Detect which cell encompasses the target text, then output its (x, y) center coordinate. 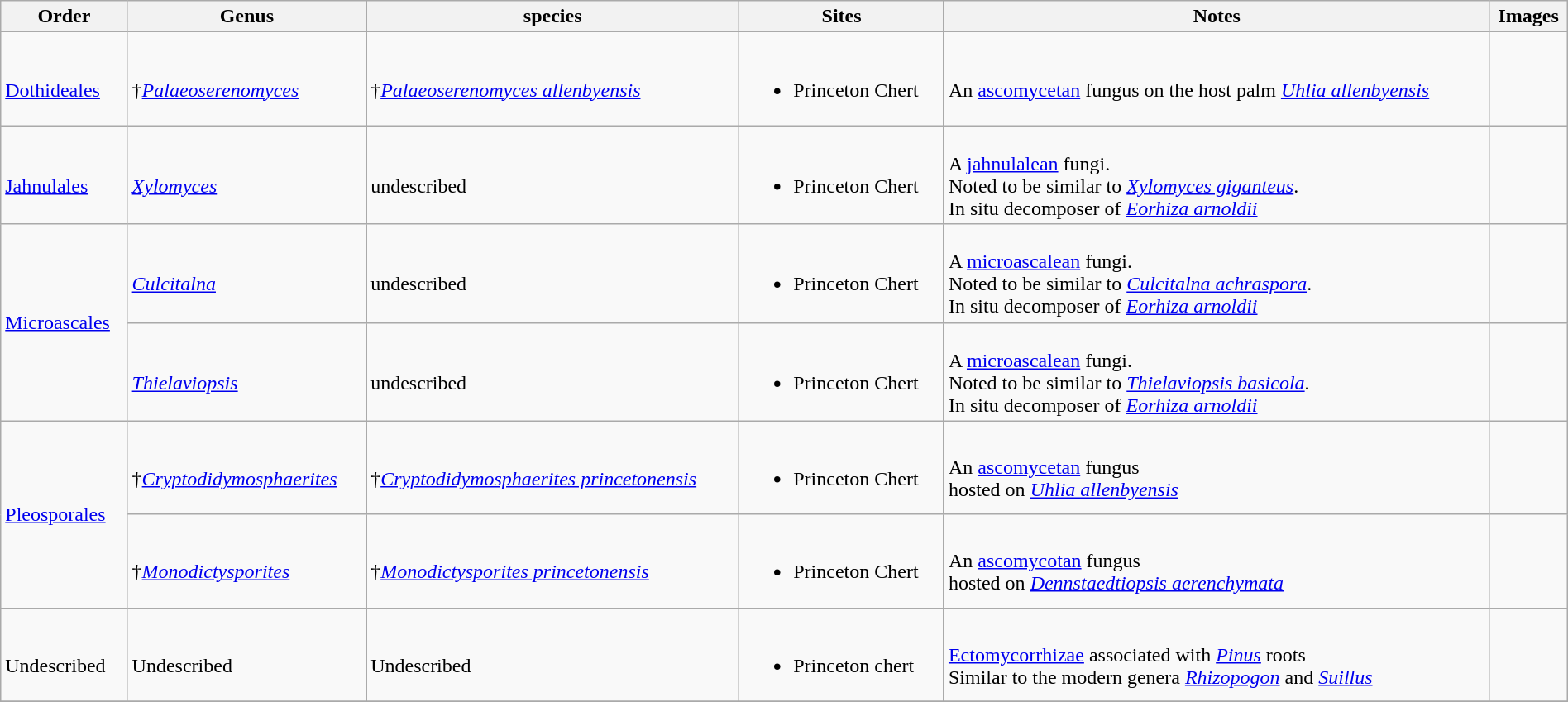
Genus (246, 17)
Xylomyces (246, 175)
Notes (1217, 17)
Order (65, 17)
An ascomycotan fungus hosted on Dennstaedtiopsis aerenchymata (1217, 561)
†Palaeoserenomyces (246, 79)
Images (1528, 17)
species (552, 17)
Culcitalna (246, 273)
A microascalean fungi.Noted to be similar to Thielaviopsis basicola.In situ decomposer of Eorhiza arnoldii (1217, 372)
An ascomycetan fungus on the host palm Uhlia allenbyensis (1217, 79)
Ectomycorrhizae associated with Pinus roots Similar to the modern genera Rhizopogon and Suillus (1217, 655)
Microascales (65, 322)
†Cryptodidymosphaerites (246, 468)
Dothideales (65, 79)
†Palaeoserenomyces allenbyensis (552, 79)
A microascalean fungi.Noted to be similar to Culcitalna achraspora.In situ decomposer of Eorhiza arnoldii (1217, 273)
Jahnulales (65, 175)
Thielaviopsis (246, 372)
Princeton chert (842, 655)
Sites (842, 17)
†Monodictysporites (246, 561)
A jahnulalean fungi.Noted to be similar to Xylomyces giganteus.In situ decomposer of Eorhiza arnoldii (1217, 175)
†Cryptodidymosphaerites princetonensis (552, 468)
†Monodictysporites princetonensis (552, 561)
An ascomycetan fungus hosted on Uhlia allenbyensis (1217, 468)
Pleosporales (65, 514)
